Capture the cell that displays the provided text and extract its (X, Y) central coordinate. 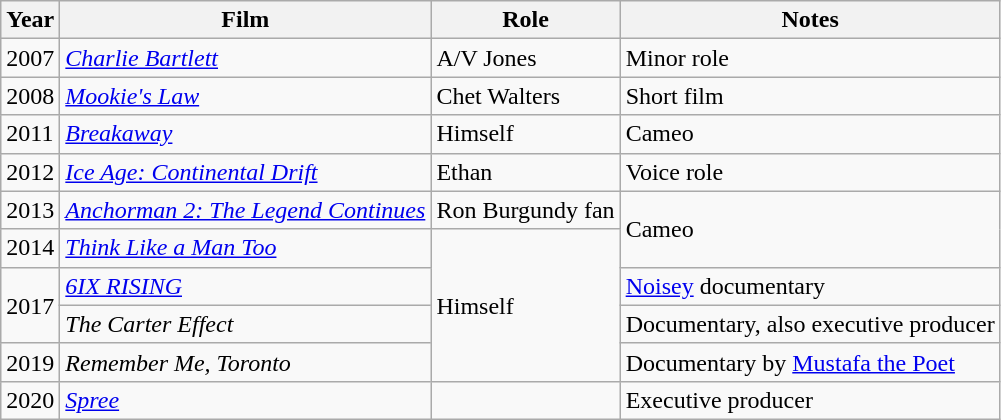
Year (30, 20)
Anchorman 2: The Legend Continues (246, 210)
The Carter Effect (246, 324)
2013 (30, 210)
2017 (30, 305)
2012 (30, 172)
Executive producer (810, 400)
Noisey documentary (810, 286)
Film (246, 20)
2011 (30, 134)
Chet Walters (526, 96)
Documentary by Mustafa the Poet (810, 362)
Ethan (526, 172)
Ron Burgundy fan (526, 210)
Think Like a Man Too (246, 248)
Remember Me, Toronto (246, 362)
Minor role (810, 58)
Mookie's Law (246, 96)
Notes (810, 20)
Ice Age: Continental Drift (246, 172)
Voice role (810, 172)
A/V Jones (526, 58)
Short film (810, 96)
Role (526, 20)
2007 (30, 58)
2008 (30, 96)
2019 (30, 362)
2014 (30, 248)
Spree (246, 400)
Breakaway (246, 134)
Charlie Bartlett (246, 58)
Documentary, also executive producer (810, 324)
6IX RISING (246, 286)
2020 (30, 400)
